Scan for the cell matching the given text and deliver its (X, Y) coordinate at center. 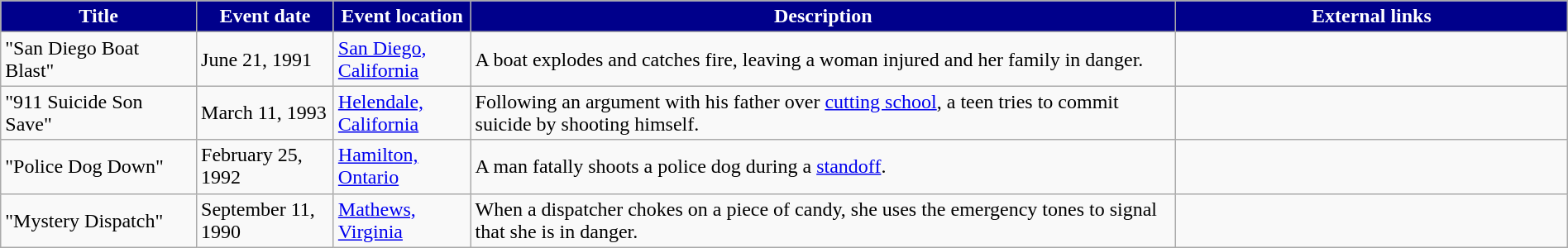
Mathews, Virginia (402, 220)
Title (99, 17)
Helendale, California (402, 112)
Following an argument with his father over cutting school, a teen tries to commit suicide by shooting himself. (824, 112)
February 25, 1992 (265, 167)
September 11, 1990 (265, 220)
San Diego, California (402, 60)
A boat explodes and catches fire, leaving a woman injured and her family in danger. (824, 60)
Hamilton, Ontario (402, 167)
External links (1372, 17)
Event location (402, 17)
June 21, 1991 (265, 60)
"Mystery Dispatch" (99, 220)
"San Diego Boat Blast" (99, 60)
Description (824, 17)
"911 Suicide Son Save" (99, 112)
When a dispatcher chokes on a piece of candy, she uses the emergency tones to signal that she is in danger. (824, 220)
March 11, 1993 (265, 112)
A man fatally shoots a police dog during a standoff. (824, 167)
"Police Dog Down" (99, 167)
Event date (265, 17)
